Provide the [x, y] coordinate of the cell's center where the given text is located.  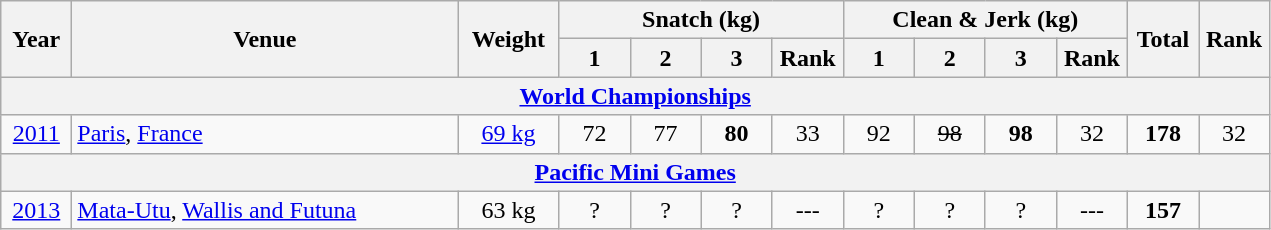
Weight [508, 39]
2013 [36, 210]
80 [736, 134]
World Championships [636, 96]
72 [594, 134]
Mata-Utu, Wallis and Futuna [265, 210]
Clean & Jerk (kg) [985, 20]
2011 [36, 134]
Total [1162, 39]
69 kg [508, 134]
Year [36, 39]
Paris, France [265, 134]
Venue [265, 39]
Pacific Mini Games [636, 172]
178 [1162, 134]
Snatch (kg) [701, 20]
157 [1162, 210]
92 [878, 134]
33 [808, 134]
63 kg [508, 210]
77 [666, 134]
